Return the [x, y] coordinate for the center point of the cell that contains the specified text.  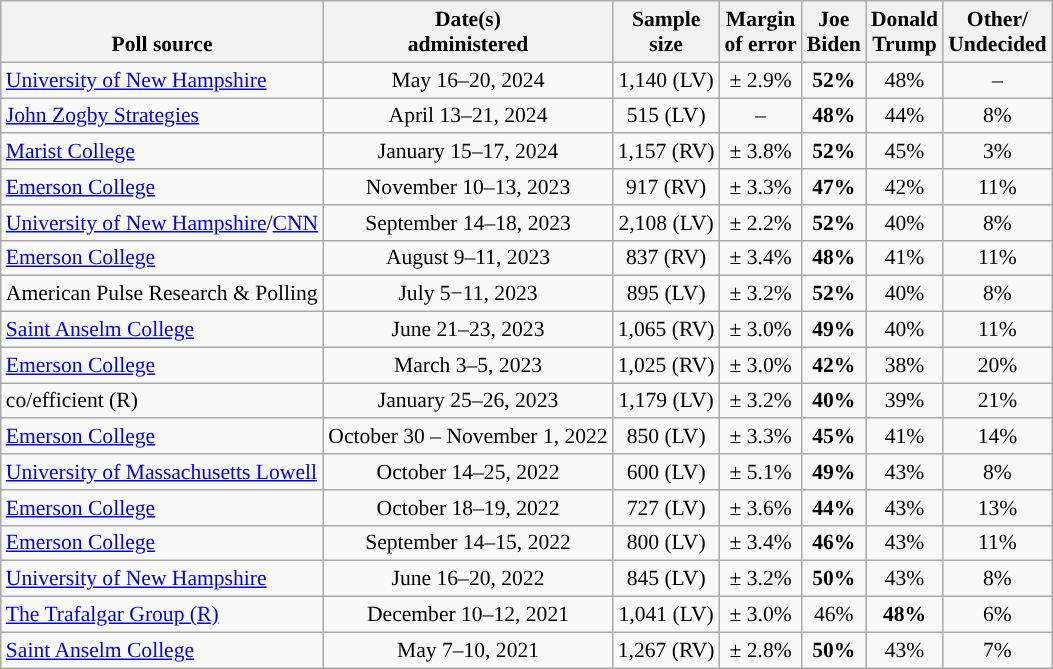
727 (LV) [666, 508]
± 3.6% [760, 508]
515 (LV) [666, 116]
The Trafalgar Group (R) [162, 615]
13% [997, 508]
October 30 – November 1, 2022 [468, 437]
JoeBiden [834, 32]
1,179 (LV) [666, 401]
September 14–15, 2022 [468, 543]
November 10–13, 2023 [468, 187]
March 3–5, 2023 [468, 365]
Other/Undecided [997, 32]
May 7–10, 2021 [468, 650]
895 (LV) [666, 294]
Marginof error [760, 32]
October 18–19, 2022 [468, 508]
1,267 (RV) [666, 650]
± 2.8% [760, 650]
± 2.9% [760, 80]
January 25–26, 2023 [468, 401]
American Pulse Research & Polling [162, 294]
DonaldTrump [904, 32]
September 14–18, 2023 [468, 223]
August 9–11, 2023 [468, 258]
14% [997, 437]
1,041 (LV) [666, 615]
47% [834, 187]
917 (RV) [666, 187]
21% [997, 401]
December 10–12, 2021 [468, 615]
Date(s)administered [468, 32]
1,025 (RV) [666, 365]
June 21–23, 2023 [468, 330]
June 16–20, 2022 [468, 579]
1,140 (LV) [666, 80]
1,065 (RV) [666, 330]
± 5.1% [760, 472]
837 (RV) [666, 258]
Samplesize [666, 32]
6% [997, 615]
± 2.2% [760, 223]
1,157 (RV) [666, 152]
co/efficient (R) [162, 401]
39% [904, 401]
800 (LV) [666, 543]
Marist College [162, 152]
July 5−11, 2023 [468, 294]
600 (LV) [666, 472]
7% [997, 650]
May 16–20, 2024 [468, 80]
John Zogby Strategies [162, 116]
University of New Hampshire/CNN [162, 223]
University of Massachusetts Lowell [162, 472]
± 3.8% [760, 152]
845 (LV) [666, 579]
April 13–21, 2024 [468, 116]
Poll source [162, 32]
2,108 (LV) [666, 223]
October 14–25, 2022 [468, 472]
20% [997, 365]
3% [997, 152]
850 (LV) [666, 437]
38% [904, 365]
January 15–17, 2024 [468, 152]
